Search for the cell housing the specified text and yield its (X, Y) center coordinate. 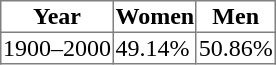
50.86% (235, 48)
Men (235, 17)
Year (57, 17)
49.14% (154, 48)
Women (154, 17)
1900–2000 (57, 48)
